Capture the cell that displays the provided text and extract its (x, y) central coordinate. 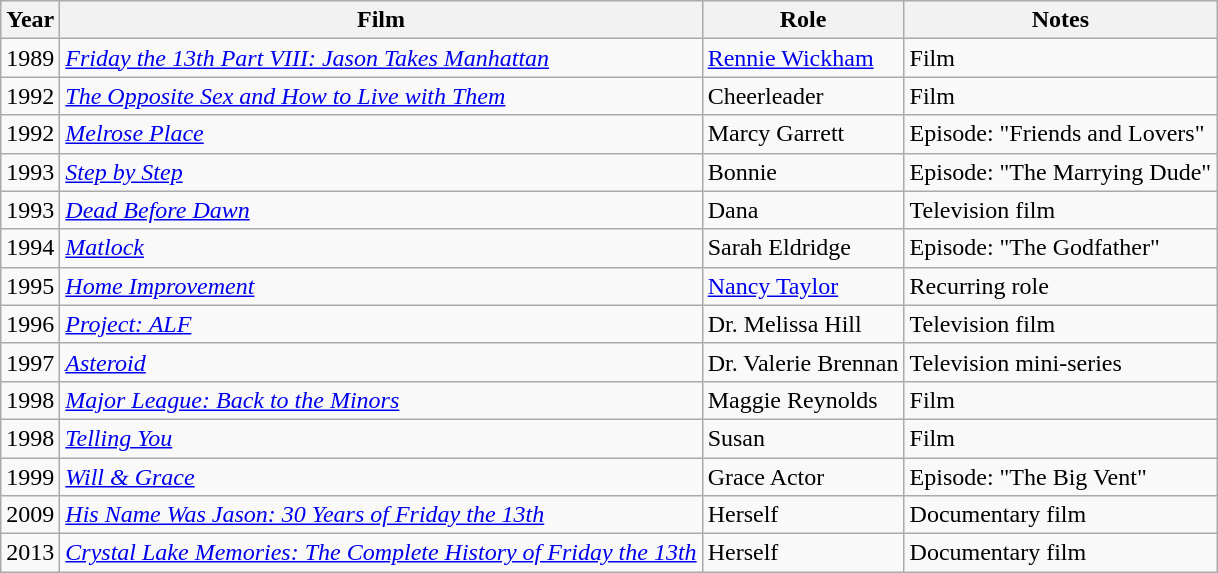
Nancy Taylor (803, 286)
Rennie Wickham (803, 58)
Bonnie (803, 172)
Role (803, 20)
Home Improvement (381, 286)
Dr. Valerie Brennan (803, 362)
1994 (30, 248)
Asteroid (381, 362)
Dr. Melissa Hill (803, 324)
Notes (1060, 20)
Episode: "The Godfather" (1060, 248)
Episode: "The Big Vent" (1060, 477)
1996 (30, 324)
Episode: "Friends and Lovers" (1060, 134)
Will & Grace (381, 477)
Recurring role (1060, 286)
2013 (30, 553)
Friday the 13th Part VIII: Jason Takes Manhattan (381, 58)
Cheerleader (803, 96)
Susan (803, 438)
Telling You (381, 438)
Sarah Eldridge (803, 248)
1997 (30, 362)
Crystal Lake Memories: The Complete History of Friday the 13th (381, 553)
His Name Was Jason: 30 Years of Friday the 13th (381, 515)
Melrose Place (381, 134)
Dead Before Dawn (381, 210)
Maggie Reynolds (803, 400)
Year (30, 20)
Episode: "The Marrying Dude" (1060, 172)
The Opposite Sex and How to Live with Them (381, 96)
Project: ALF (381, 324)
2009 (30, 515)
Dana (803, 210)
1989 (30, 58)
Matlock (381, 248)
Step by Step (381, 172)
Marcy Garrett (803, 134)
1999 (30, 477)
Major League: Back to the Minors (381, 400)
1995 (30, 286)
Grace Actor (803, 477)
Television mini-series (1060, 362)
